Provide the (X, Y) coordinate of the cell's center where the given text is located.  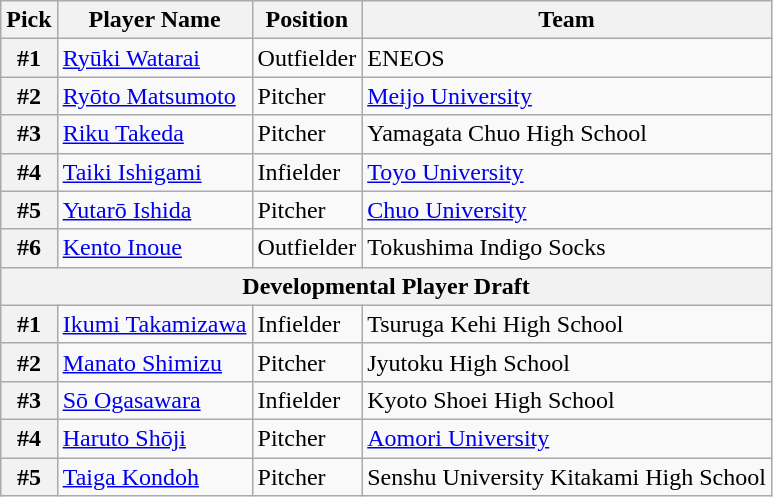
Player Name (154, 20)
ENEOS (567, 58)
Pick (29, 20)
Haruto Shōji (154, 438)
Kento Inoue (154, 248)
Yutarō Ishida (154, 210)
Developmental Player Draft (386, 286)
Taiga Kondoh (154, 477)
Tokushima Indigo Socks (567, 248)
Tsuruga Kehi High School (567, 324)
Senshu University Kitakami High School (567, 477)
Sō Ogasawara (154, 400)
Ikumi Takamizawa (154, 324)
Toyo University (567, 172)
Meijo University (567, 96)
Riku Takeda (154, 134)
Jyutoku High School (567, 362)
Manato Shimizu (154, 362)
Ryūki Watarai (154, 58)
Aomori University (567, 438)
Kyoto Shoei High School (567, 400)
Taiki Ishigami (154, 172)
Ryōto Matsumoto (154, 96)
Position (307, 20)
#6 (29, 248)
Chuo University (567, 210)
Yamagata Chuo High School (567, 134)
Team (567, 20)
